From the cell containing the given text, extract its center point as (X, Y) coordinate. 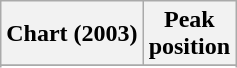
Chart (2003) (72, 34)
Peakposition (189, 34)
